For the text-containing cell, return its midpoint in (x, y) coordinate format. 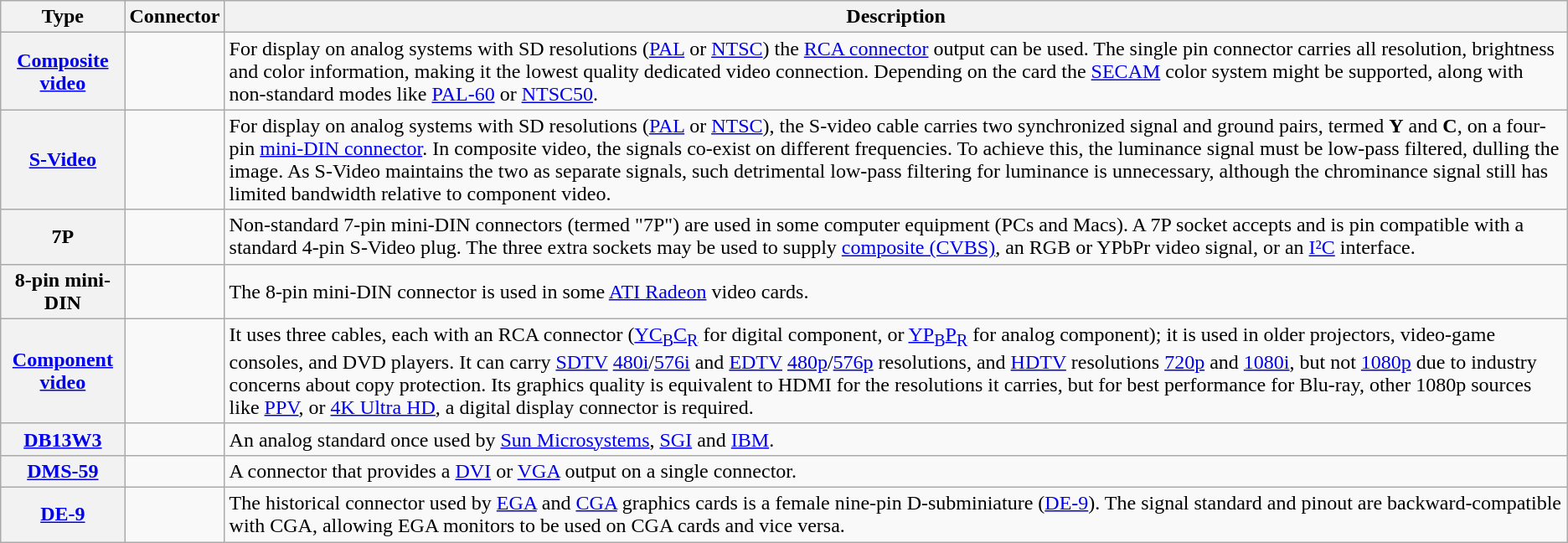
Description (896, 17)
DB13W3 (63, 439)
7P (63, 236)
The 8-pin mini-DIN connector is used in some ATI Radeon video cards. (896, 292)
DMS-59 (63, 471)
Component video (63, 370)
DE-9 (63, 515)
Type (63, 17)
A connector that provides a DVI or VGA output on a single connector. (896, 471)
8-pin mini-DIN (63, 292)
Composite video (63, 71)
Connector (174, 17)
S-Video (63, 159)
An analog standard once used by Sun Microsystems, SGI and IBM. (896, 439)
